Return the [x, y] coordinate for the center point of the cell that contains the specified text.  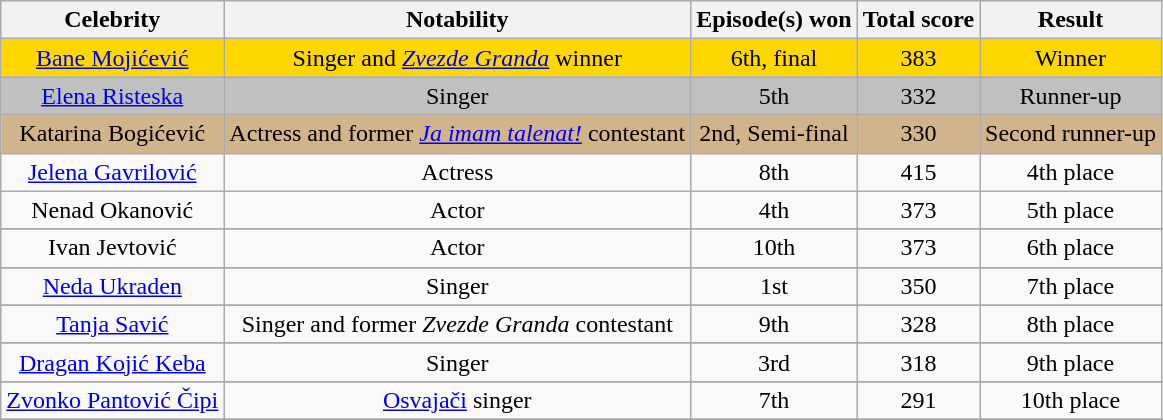
Total score [918, 20]
350 [918, 286]
Actress and former Ja imam talenat! contestant [458, 134]
4th [774, 210]
10th place [1071, 400]
Nenad Okanović [112, 210]
328 [918, 324]
6th place [1071, 248]
9th place [1071, 362]
330 [918, 134]
9th [774, 324]
Osvajači singer [458, 400]
Katarina Bogićević [112, 134]
Singer and former Zvezde Granda contestant [458, 324]
5th [774, 96]
Winner [1071, 58]
5th place [1071, 210]
8th place [1071, 324]
Result [1071, 20]
Elena Risteska [112, 96]
1st [774, 286]
Runner-up [1071, 96]
2nd, Semi-final [774, 134]
Zvonko Pantović Čipi [112, 400]
4th place [1071, 172]
415 [918, 172]
Celebrity [112, 20]
7th [774, 400]
8th [774, 172]
7th place [1071, 286]
Tanja Savić [112, 324]
Actress [458, 172]
Singer and Zvezde Granda winner [458, 58]
Neda Ukraden [112, 286]
291 [918, 400]
Dragan Kojić Keba [112, 362]
3rd [774, 362]
Jelena Gavrilović [112, 172]
Bane Mojićević [112, 58]
Ivan Jevtović [112, 248]
Notability [458, 20]
318 [918, 362]
10th [774, 248]
332 [918, 96]
Second runner-up [1071, 134]
Episode(s) won [774, 20]
6th, final [774, 58]
383 [918, 58]
